Provide the [X, Y] coordinate of the cell's center where the given text is located.  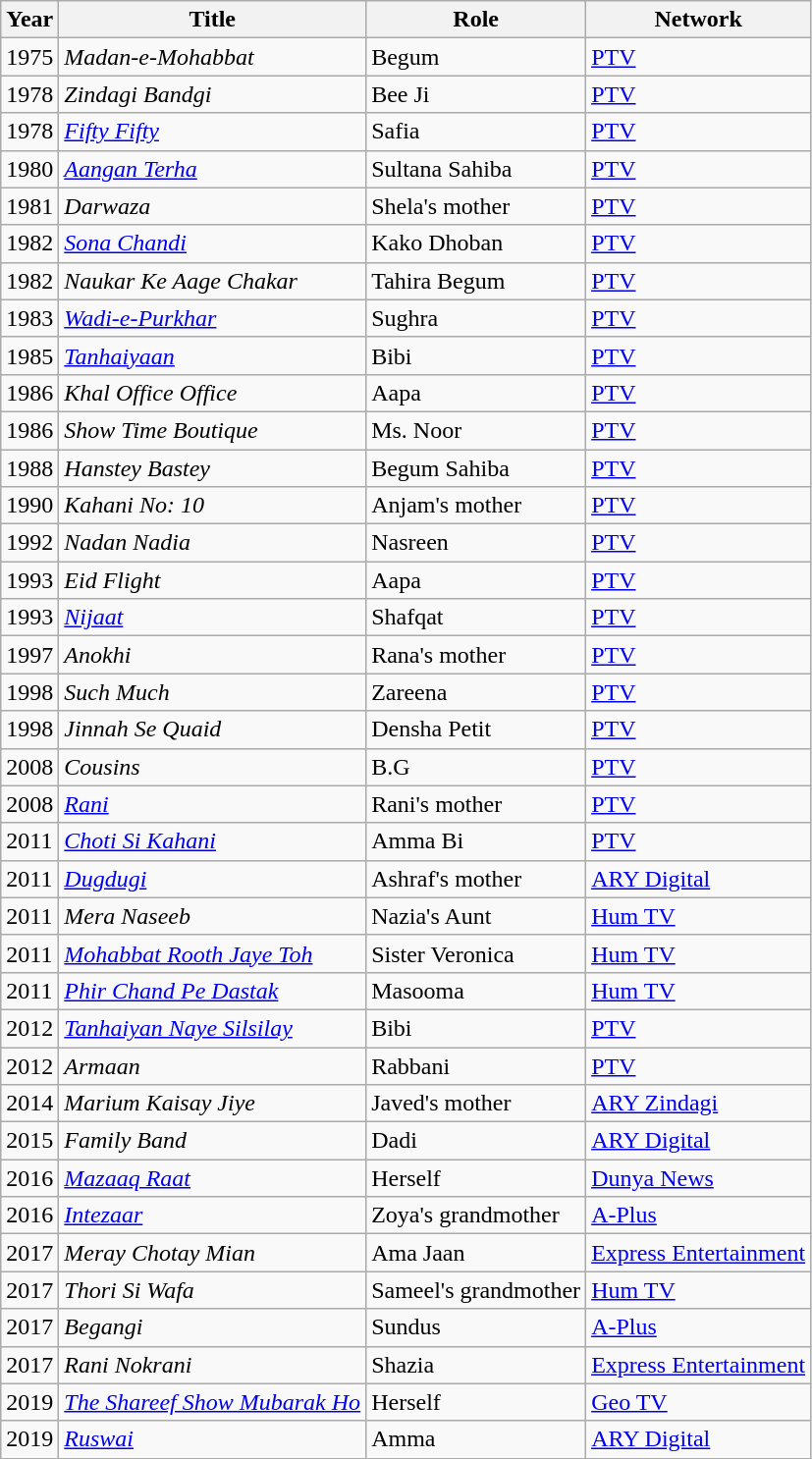
Title [212, 20]
B.G [476, 767]
Ms. Noor [476, 430]
Nadan Nadia [212, 543]
Javed's mother [476, 1104]
Rabbani [476, 1065]
Rana's mother [476, 655]
Zoya's grandmother [476, 1216]
Kahani No: 10 [212, 506]
Anokhi [212, 655]
Tanhaiyaan [212, 355]
Safia [476, 132]
Sameel's grandmother [476, 1290]
Rani [212, 804]
Ashraf's mother [476, 879]
Nazia's Aunt [476, 916]
The Shareef Show Mubarak Ho [212, 1402]
Eid Flight [212, 580]
Network [699, 20]
Intezaar [212, 1216]
Mohabbat Rooth Jaye Toh [212, 953]
Shela's mother [476, 206]
Family Band [212, 1141]
Anjam's mother [476, 506]
Nijaat [212, 618]
Sughra [476, 318]
Sultana Sahiba [476, 169]
Mazaaq Raat [212, 1178]
Meray Chotay Mian [212, 1253]
2014 [29, 1104]
Phir Chand Pe Dastak [212, 991]
Such Much [212, 692]
Dunya News [699, 1178]
1997 [29, 655]
Shazia [476, 1365]
Cousins [212, 767]
Sona Chandi [212, 243]
Amma [476, 1439]
Marium Kaisay Jiye [212, 1104]
Nasreen [476, 543]
1992 [29, 543]
Wadi-e-Purkhar [212, 318]
Dugdugi [212, 879]
Zareena [476, 692]
Sister Veronica [476, 953]
Mera Naseeb [212, 916]
Tanhaiyan Naye Silsilay [212, 1028]
Armaan [212, 1065]
1985 [29, 355]
Zindagi Bandgi [212, 94]
Role [476, 20]
ARY Zindagi [699, 1104]
Densha Petit [476, 729]
Tahira Begum [476, 281]
Dadi [476, 1141]
Bee Ji [476, 94]
Thori Si Wafa [212, 1290]
Begum [476, 57]
1983 [29, 318]
Begangi [212, 1327]
Amma Bi [476, 841]
1988 [29, 468]
Kako Dhoban [476, 243]
Show Time Boutique [212, 430]
2015 [29, 1141]
Ama Jaan [476, 1253]
Jinnah Se Quaid [212, 729]
Begum Sahiba [476, 468]
1990 [29, 506]
Ruswai [212, 1439]
1981 [29, 206]
Darwaza [212, 206]
Khal Office Office [212, 393]
Fifty Fifty [212, 132]
Sundus [476, 1327]
Madan-e-Mohabbat [212, 57]
Rani's mother [476, 804]
Masooma [476, 991]
Hanstey Bastey [212, 468]
Naukar Ke Aage Chakar [212, 281]
1975 [29, 57]
1980 [29, 169]
Rani Nokrani [212, 1365]
Geo TV [699, 1402]
Aangan Terha [212, 169]
Choti Si Kahani [212, 841]
Shafqat [476, 618]
Year [29, 20]
